Locate the cell with the specified text and output its (X, Y) center coordinate. 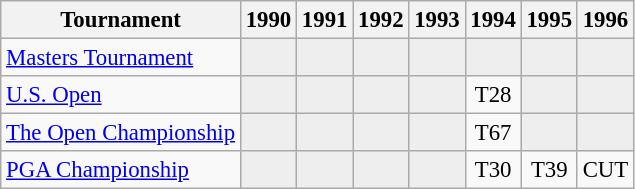
1993 (437, 20)
U.S. Open (121, 95)
1996 (605, 20)
1992 (381, 20)
CUT (605, 170)
Masters Tournament (121, 58)
1995 (549, 20)
1994 (493, 20)
T30 (493, 170)
T28 (493, 95)
The Open Championship (121, 133)
T67 (493, 133)
1991 (325, 20)
T39 (549, 170)
PGA Championship (121, 170)
1990 (268, 20)
Tournament (121, 20)
